Pinpoint the cell where the given text exists, returning its [X, Y] midpoint coordinate. 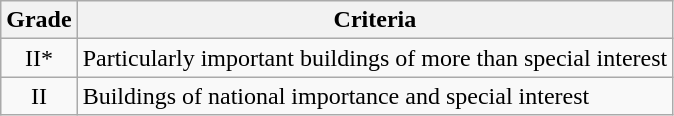
Buildings of national importance and special interest [375, 96]
Particularly important buildings of more than special interest [375, 58]
Grade [39, 20]
II* [39, 58]
Criteria [375, 20]
II [39, 96]
